Detect which cell encompasses the target text, then output its (x, y) center coordinate. 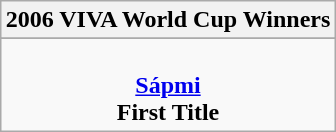
2006 VIVA World Cup Winners (168, 20)
SápmiFirst Title (168, 85)
